Detect which cell encompasses the target text, then output its [X, Y] center coordinate. 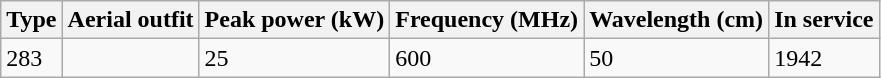
Peak power (kW) [294, 20]
283 [32, 58]
In service [824, 20]
50 [676, 58]
Frequency (MHz) [487, 20]
Type [32, 20]
1942 [824, 58]
Aerial outfit [130, 20]
Wavelength (cm) [676, 20]
25 [294, 58]
600 [487, 58]
